From the cell containing the given text, extract its center point as [X, Y] coordinate. 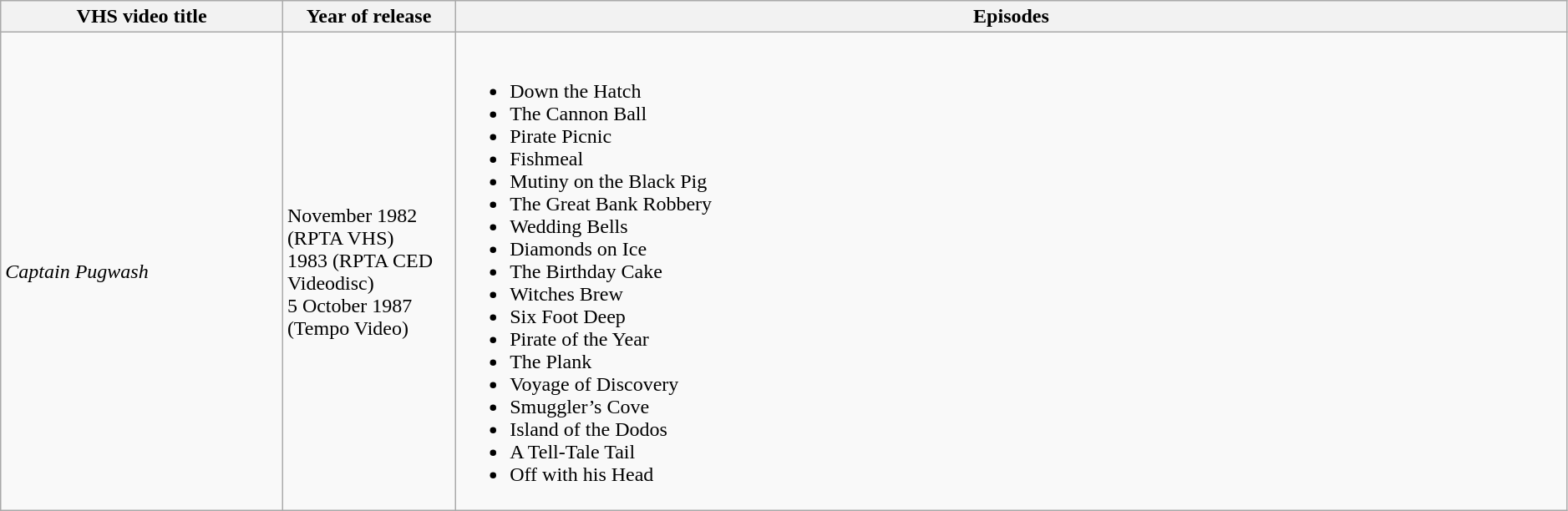
Year of release [368, 17]
Episodes [1012, 17]
VHS video title [142, 17]
Captain Pugwash [142, 271]
November 1982 (RPTA VHS)1983 (RPTA CED Videodisc)5 October 1987 (Tempo Video) [368, 271]
